Search for the cell housing the specified text and yield its [x, y] center coordinate. 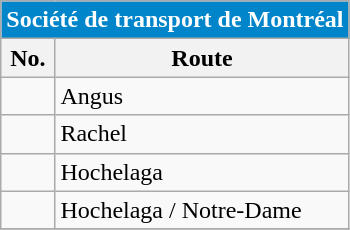
Route [202, 58]
Hochelaga / Notre-Dame [202, 210]
Hochelaga [202, 172]
No. [28, 58]
Société de transport de Montréal [175, 20]
Angus [202, 96]
Rachel [202, 134]
